From the cell containing the given text, extract its center point as (x, y) coordinate. 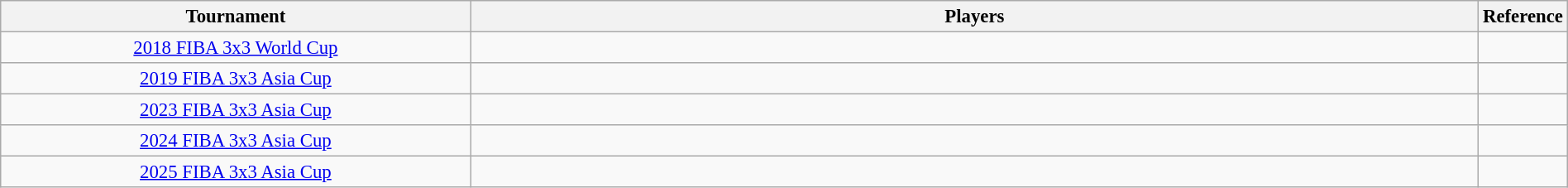
2024 FIBA 3x3 Asia Cup (236, 141)
Reference (1523, 17)
Tournament (236, 17)
Players (974, 17)
2025 FIBA 3x3 Asia Cup (236, 172)
2018 FIBA 3x3 World Cup (236, 48)
2019 FIBA 3x3 Asia Cup (236, 79)
2023 FIBA 3x3 Asia Cup (236, 110)
